Search for the cell housing the specified text and yield its (X, Y) center coordinate. 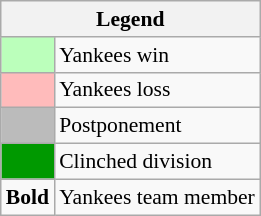
Yankees team member (157, 197)
Yankees loss (157, 90)
Postponement (157, 126)
Bold (28, 197)
Clinched division (157, 162)
Legend (130, 19)
Yankees win (157, 55)
